Pinpoint the cell where the given text exists, returning its (X, Y) midpoint coordinate. 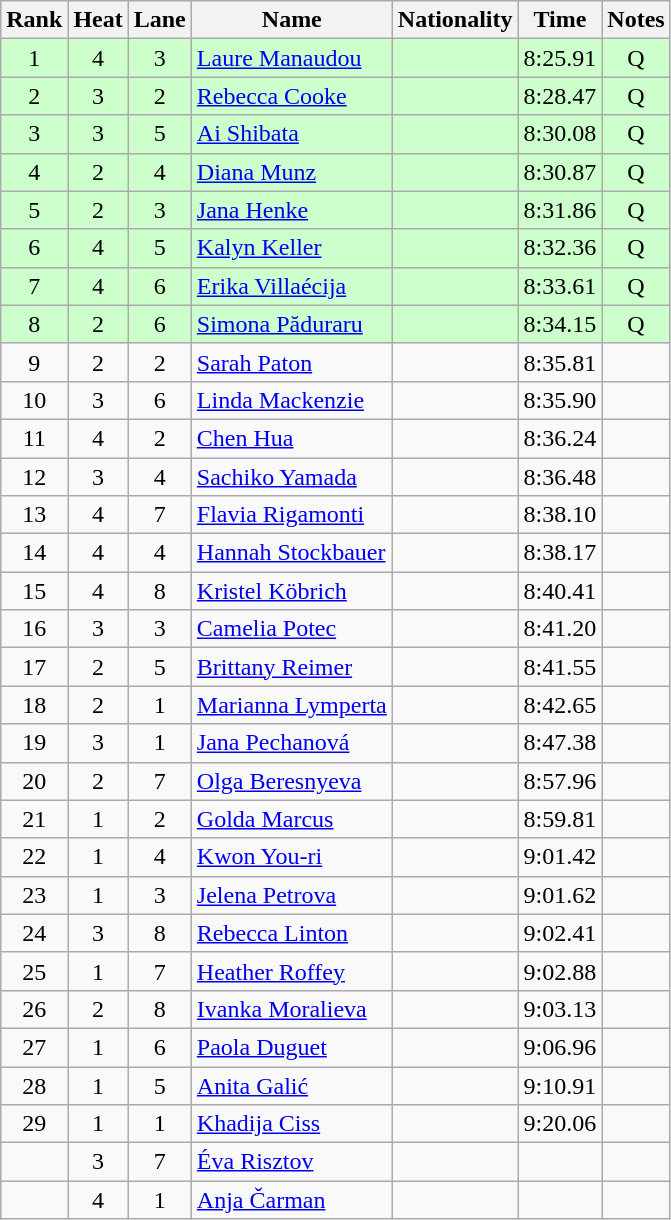
8:38.10 (560, 515)
9:20.06 (560, 1124)
16 (34, 629)
29 (34, 1124)
Kwon You-ri (292, 857)
8:28.47 (560, 96)
Simona Păduraru (292, 324)
9:03.13 (560, 1009)
9:01.62 (560, 895)
Ai Shibata (292, 134)
Ivanka Moralieva (292, 1009)
8:32.36 (560, 248)
21 (34, 819)
12 (34, 477)
Heat (98, 20)
8:42.65 (560, 705)
28 (34, 1085)
Éva Risztov (292, 1162)
8:33.61 (560, 286)
8:30.87 (560, 172)
8:40.41 (560, 591)
Kristel Köbrich (292, 591)
8:36.48 (560, 477)
Olga Beresnyeva (292, 781)
Anja Čarman (292, 1200)
Jana Henke (292, 210)
9 (34, 362)
8:35.81 (560, 362)
8:34.15 (560, 324)
14 (34, 553)
Erika Villaécija (292, 286)
Hannah Stockbauer (292, 553)
9:02.41 (560, 933)
Chen Hua (292, 438)
18 (34, 705)
20 (34, 781)
8:59.81 (560, 819)
Notes (636, 20)
10 (34, 400)
9:06.96 (560, 1047)
13 (34, 515)
8:41.55 (560, 667)
8:47.38 (560, 743)
8:36.24 (560, 438)
Anita Galić (292, 1085)
Nationality (455, 20)
Linda Mackenzie (292, 400)
Heather Roffey (292, 971)
Rebecca Linton (292, 933)
Jelena Petrova (292, 895)
9:02.88 (560, 971)
Laure Manaudou (292, 58)
Brittany Reimer (292, 667)
9:10.91 (560, 1085)
Time (560, 20)
Paola Duguet (292, 1047)
Sarah Paton (292, 362)
Rank (34, 20)
22 (34, 857)
11 (34, 438)
Rebecca Cooke (292, 96)
26 (34, 1009)
8:25.91 (560, 58)
Name (292, 20)
8:30.08 (560, 134)
Lane (160, 20)
Sachiko Yamada (292, 477)
25 (34, 971)
27 (34, 1047)
8:38.17 (560, 553)
Golda Marcus (292, 819)
17 (34, 667)
Khadija Ciss (292, 1124)
8:35.90 (560, 400)
Marianna Lymperta (292, 705)
Diana Munz (292, 172)
Kalyn Keller (292, 248)
Camelia Potec (292, 629)
19 (34, 743)
8:41.20 (560, 629)
9:01.42 (560, 857)
Jana Pechanová (292, 743)
8:31.86 (560, 210)
24 (34, 933)
23 (34, 895)
15 (34, 591)
Flavia Rigamonti (292, 515)
8:57.96 (560, 781)
